Capture the cell that displays the provided text and extract its (X, Y) central coordinate. 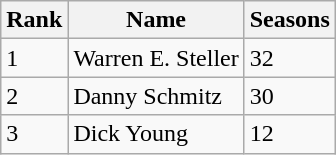
Warren E. Steller (156, 58)
1 (34, 58)
2 (34, 96)
Danny Schmitz (156, 96)
Rank (34, 20)
Name (156, 20)
32 (290, 58)
Seasons (290, 20)
Dick Young (156, 134)
12 (290, 134)
30 (290, 96)
3 (34, 134)
